Capture the cell that displays the provided text and extract its (x, y) central coordinate. 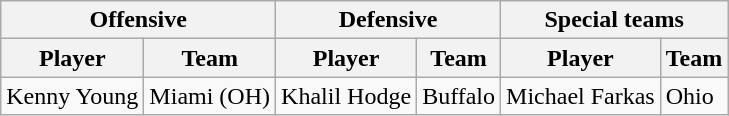
Michael Farkas (581, 96)
Defensive (388, 20)
Ohio (694, 96)
Buffalo (459, 96)
Offensive (138, 20)
Khalil Hodge (346, 96)
Special teams (614, 20)
Miami (OH) (210, 96)
Kenny Young (72, 96)
